Return the [x, y] coordinate for the center point of the cell that contains the specified text.  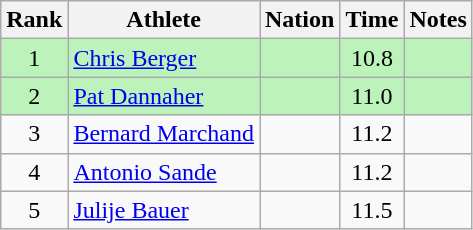
Notes [438, 20]
5 [34, 210]
11.0 [372, 96]
2 [34, 96]
Rank [34, 20]
11.5 [372, 210]
10.8 [372, 58]
3 [34, 134]
4 [34, 172]
1 [34, 58]
Chris Berger [164, 58]
Antonio Sande [164, 172]
Julije Bauer [164, 210]
Bernard Marchand [164, 134]
Nation [300, 20]
Athlete [164, 20]
Time [372, 20]
Pat Dannaher [164, 96]
